Detect which cell encompasses the target text, then output its [X, Y] center coordinate. 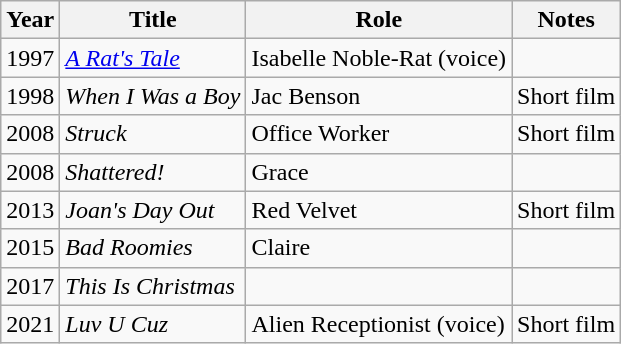
2017 [30, 286]
Grace [379, 172]
Title [153, 20]
Year [30, 20]
1998 [30, 96]
Alien Receptionist (voice) [379, 324]
Bad Roomies [153, 248]
2021 [30, 324]
Luv U Cuz [153, 324]
Joan's Day Out [153, 210]
Office Worker [379, 134]
2013 [30, 210]
Struck [153, 134]
Notes [566, 20]
Shattered! [153, 172]
Jac Benson [379, 96]
Claire [379, 248]
Isabelle Noble-Rat (voice) [379, 58]
2015 [30, 248]
This Is Christmas [153, 286]
A Rat's Tale [153, 58]
1997 [30, 58]
Red Velvet [379, 210]
When I Was a Boy [153, 96]
Role [379, 20]
